Scan for the cell matching the given text and deliver its (x, y) coordinate at center. 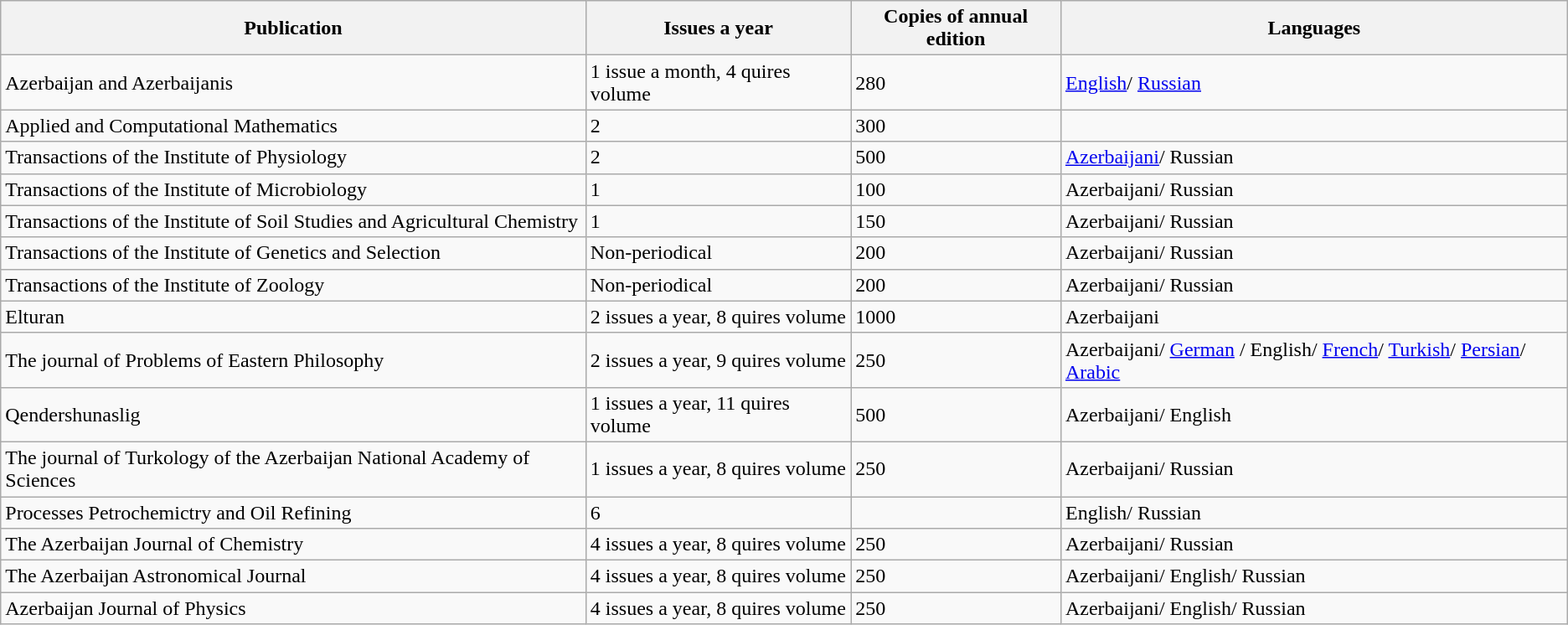
1 issues a year, 8 quires volume (718, 469)
Publication (293, 28)
Issues a year (718, 28)
The Azerbaijan Journal of Chemistry (293, 545)
Azerbaijan Journal of Physics (293, 608)
Azerbaijani/ English (1313, 414)
300 (957, 126)
The Azerbaijan Astronomical Journal (293, 576)
Processes Petrochemictry and Oil Refining (293, 512)
Azerbaijani/ German / English/ French/ Turkish/ Persian/ Arabic (1313, 360)
6 (718, 512)
280 (957, 82)
1000 (957, 317)
2 issues a year, 8 quires volume (718, 317)
Transactions of the Institute of Physiology (293, 158)
The journal of Problems of Eastern Philosophy (293, 360)
1 issues a year, 11 quires volume (718, 414)
Transactions of the Institute of Genetics and Selection (293, 253)
Transactions of the Institute of Microbiology (293, 189)
The journal of Turkology of the Azerbaijan National Academy of Sciences (293, 469)
Elturan (293, 317)
Transactions of the Institute of Soil Studies and Agricultural Chemistry (293, 221)
Languages (1313, 28)
1 issue a month, 4 quires volume (718, 82)
150 (957, 221)
Transactions of the Institute of Zoology (293, 285)
100 (957, 189)
Azerbaijani (1313, 317)
2 issues a year, 9 quires volume (718, 360)
Azerbaijan and Azerbaijanis (293, 82)
Applied and Computational Mathematics (293, 126)
Copies of annual edition (957, 28)
Qendershunaslig (293, 414)
